Capture the cell that displays the provided text and extract its (x, y) central coordinate. 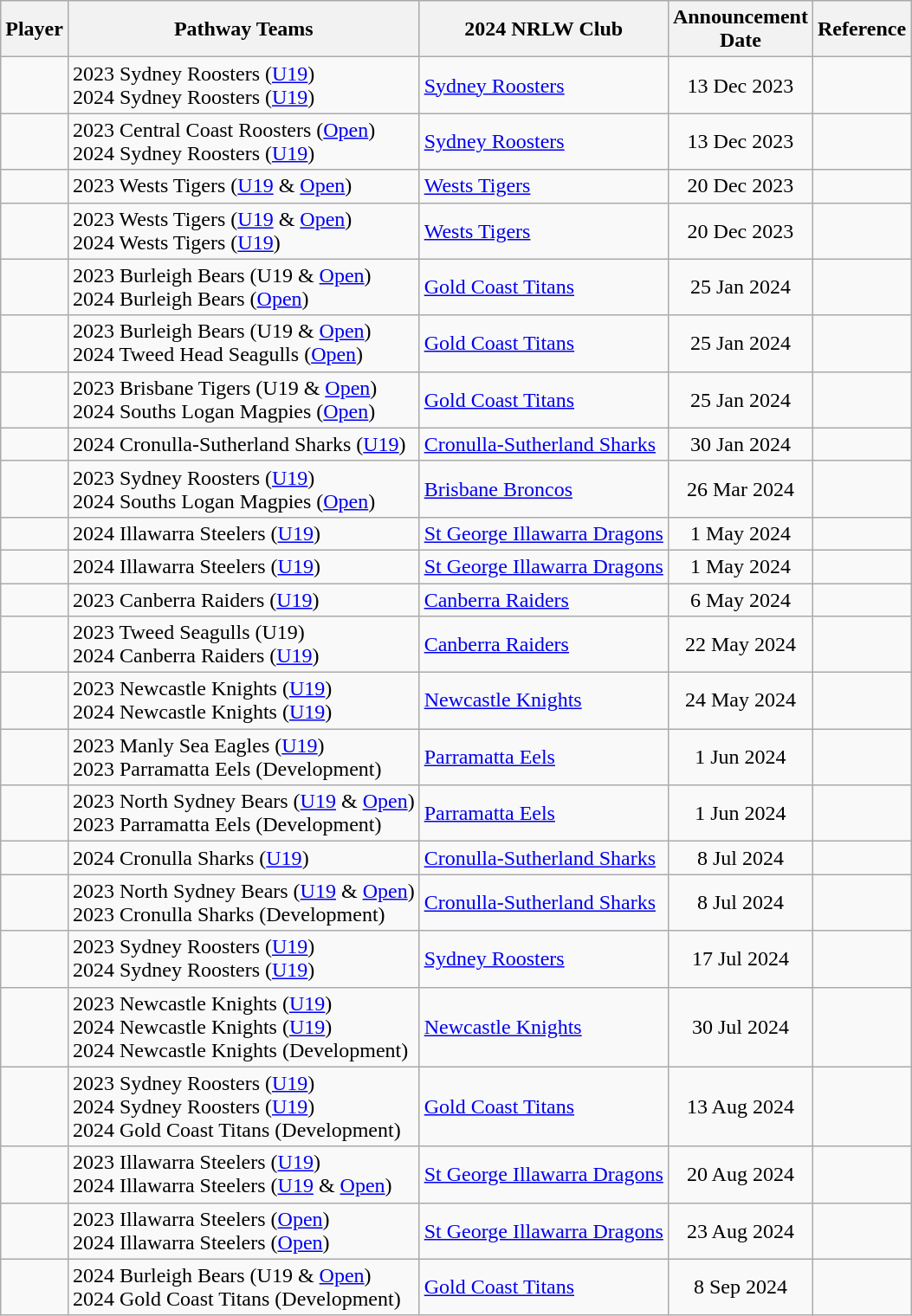
6 May 2024 (740, 600)
2023 Tweed Seagulls (U19) 2024 Canberra Raiders (U19) (243, 644)
2023 North Sydney Bears (U19 & Open) 2023 Cronulla Sharks (Development) (243, 902)
2023 Illawarra Steelers (Open) 2024 Illawarra Steelers (Open) (243, 1231)
2024 Cronulla Sharks (U19) (243, 858)
2023 Wests Tigers (U19 & Open) 2024 Wests Tigers (U19) (243, 230)
2023 Burleigh Bears (U19 & Open) 2024 Burleigh Bears (Open) (243, 287)
22 May 2024 (740, 644)
2023 Manly Sea Eagles (U19) 2023 Parramatta Eels (Development) (243, 757)
2024 Burleigh Bears (U19 & Open) 2024 Gold Coast Titans (Development) (243, 1287)
Player (35, 29)
24 May 2024 (740, 701)
2023 Brisbane Tigers (U19 & Open) 2024 Souths Logan Magpies (Open) (243, 400)
30 Jan 2024 (740, 444)
2023 Burleigh Bears (U19 & Open) 2024 Tweed Head Seagulls (Open) (243, 343)
17 Jul 2024 (740, 959)
2023 North Sydney Bears (U19 & Open) 2023 Parramatta Eels (Development) (243, 814)
2023 Sydney Roosters (U19) 2024 Sydney Roosters (U19) 2024 Gold Coast Titans (Development) (243, 1106)
2023 Wests Tigers (U19 & Open) (243, 186)
30 Jul 2024 (740, 1027)
AnnouncementDate (740, 29)
23 Aug 2024 (740, 1231)
20 Aug 2024 (740, 1174)
2024 NRLW Club (544, 29)
26 Mar 2024 (740, 488)
2023 Illawarra Steelers (U19) 2024 Illawarra Steelers (U19 & Open) (243, 1174)
Brisbane Broncos (544, 488)
8 Sep 2024 (740, 1287)
2023 Sydney Roosters (U19) 2024 Souths Logan Magpies (Open) (243, 488)
2023 Canberra Raiders (U19) (243, 600)
2023 Central Coast Roosters (Open) 2024 Sydney Roosters (U19) (243, 142)
2023 Newcastle Knights (U19) 2024 Newcastle Knights (U19) 2024 Newcastle Knights (Development) (243, 1027)
2024 Cronulla-Sutherland Sharks (U19) (243, 444)
13 Aug 2024 (740, 1106)
Pathway Teams (243, 29)
2023 Newcastle Knights (U19) 2024 Newcastle Knights (U19) (243, 701)
Reference (861, 29)
